Return the [x, y] coordinate for the center point of the cell that contains the specified text.  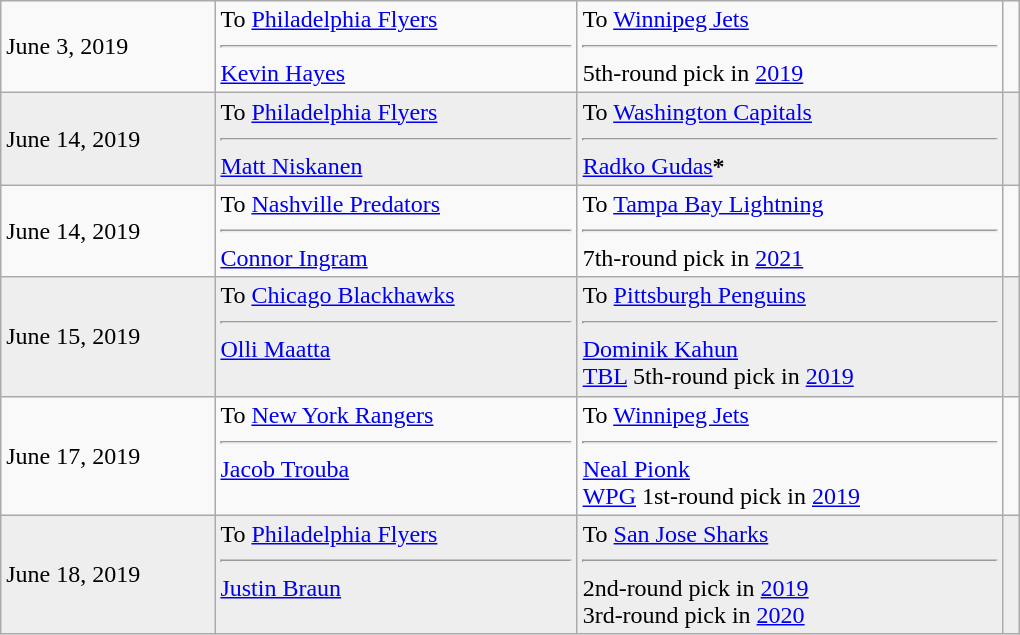
June 15, 2019 [108, 336]
To Philadelphia FlyersJustin Braun [396, 574]
To Nashville PredatorsConnor Ingram [396, 231]
To San Jose Sharks2nd-round pick in 20193rd-round pick in 2020 [790, 574]
To Tampa Bay Lightning7th-round pick in 2021 [790, 231]
To Philadelphia FlyersKevin Hayes [396, 47]
To Chicago BlackhawksOlli Maatta [396, 336]
To New York RangersJacob Trouba [396, 456]
To Winnipeg Jets5th-round pick in 2019 [790, 47]
To Washington CapitalsRadko Gudas* [790, 139]
June 17, 2019 [108, 456]
To Winnipeg JetsNeal PionkWPG 1st-round pick in 2019 [790, 456]
June 18, 2019 [108, 574]
To Pittsburgh PenguinsDominik KahunTBL 5th-round pick in 2019 [790, 336]
To Philadelphia FlyersMatt Niskanen [396, 139]
June 3, 2019 [108, 47]
